Search for the cell housing the specified text and yield its [X, Y] center coordinate. 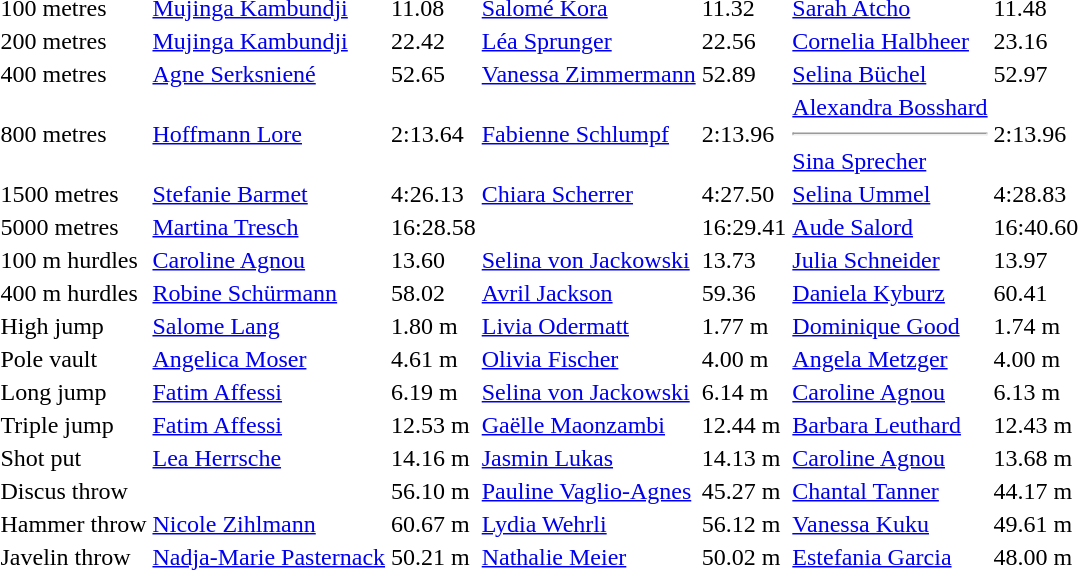
Pauline Vaglio-Agnes [588, 491]
14.13 m [744, 458]
6.19 m [434, 392]
45.27 m [744, 491]
Fabienne Schlumpf [588, 134]
Agne Serksniené [269, 74]
6.14 m [744, 392]
13.60 [434, 260]
Angela Metzger [890, 359]
Jasmin Lukas [588, 458]
14.16 m [434, 458]
52.65 [434, 74]
Aude Salord [890, 227]
13.73 [744, 260]
Daniela Kyburz [890, 293]
12.44 m [744, 425]
Selina Ummel [890, 194]
Selina Büchel [890, 74]
59.36 [744, 293]
Hoffmann Lore [269, 134]
Robine Schürmann [269, 293]
12.53 m [434, 425]
22.42 [434, 41]
56.12 m [744, 524]
Chiara Scherrer [588, 194]
4.61 m [434, 359]
Vanessa Zimmermann [588, 74]
16:28.58 [434, 227]
4.00 m [744, 359]
Lydia Wehrli [588, 524]
Angelica Moser [269, 359]
Mujinga Kambundji [269, 41]
Nicole Zihlmann [269, 524]
60.67 m [434, 524]
4:26.13 [434, 194]
1.77 m [744, 326]
Stefanie Barmet [269, 194]
Dominique Good [890, 326]
Julia Schneider [890, 260]
16:29.41 [744, 227]
Vanessa Kuku [890, 524]
52.89 [744, 74]
56.10 m [434, 491]
Salome Lang [269, 326]
Léa Sprunger [588, 41]
Olivia Fischer [588, 359]
Gaëlle Maonzambi [588, 425]
Livia Odermatt [588, 326]
Lea Herrsche [269, 458]
Chantal Tanner [890, 491]
Barbara Leuthard [890, 425]
1.80 m [434, 326]
2:13.96 [744, 134]
Martina Tresch [269, 227]
Avril Jackson [588, 293]
58.02 [434, 293]
Alexandra BosshardSina Sprecher [890, 134]
Cornelia Halbheer [890, 41]
4:27.50 [744, 194]
2:13.64 [434, 134]
22.56 [744, 41]
